Find where the given text appears and provide that cell's center as (X, Y) coordinate. 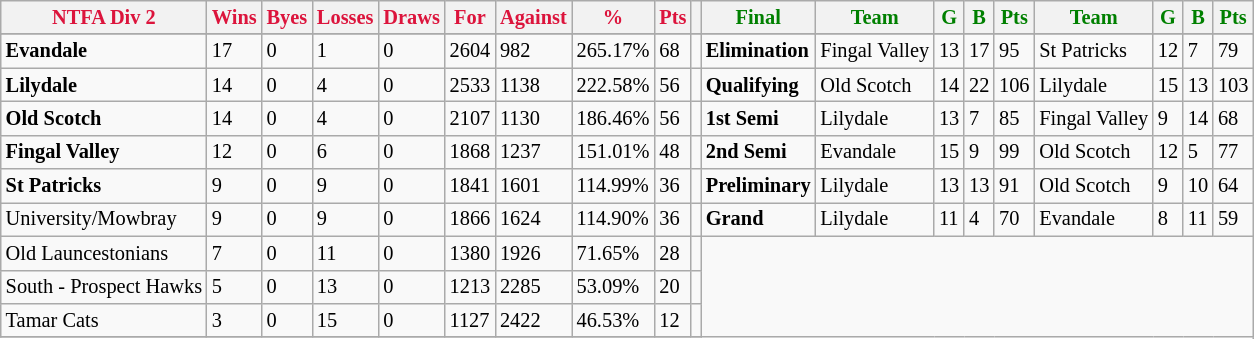
106 (1014, 85)
Preliminary (758, 186)
20 (672, 287)
265.17% (614, 51)
2nd Semi (758, 152)
95 (1014, 51)
2422 (534, 320)
NTFA Div 2 (104, 17)
% (614, 17)
1213 (470, 287)
22 (979, 85)
Final (758, 17)
Grand (758, 219)
982 (534, 51)
1237 (534, 152)
48 (672, 152)
8 (1168, 219)
70 (1014, 219)
1926 (534, 253)
114.99% (614, 186)
1138 (534, 85)
Draws (411, 17)
3 (234, 320)
1130 (534, 118)
2533 (470, 85)
1624 (534, 219)
South - Prospect Hawks (104, 287)
Old Launcestonians (104, 253)
1 (345, 51)
186.46% (614, 118)
1127 (470, 320)
46.53% (614, 320)
99 (1014, 152)
1866 (470, 219)
6 (345, 152)
59 (1233, 219)
Qualifying (758, 85)
85 (1014, 118)
1380 (470, 253)
2604 (470, 51)
71.65% (614, 253)
79 (1233, 51)
222.58% (614, 85)
53.09% (614, 287)
10 (1198, 186)
Byes (287, 17)
1841 (470, 186)
1601 (534, 186)
Elimination (758, 51)
151.01% (614, 152)
103 (1233, 85)
1868 (470, 152)
28 (672, 253)
Against (534, 17)
77 (1233, 152)
2285 (534, 287)
91 (1014, 186)
Tamar Cats (104, 320)
64 (1233, 186)
1st Semi (758, 118)
114.90% (614, 219)
Wins (234, 17)
Losses (345, 17)
2107 (470, 118)
For (470, 17)
University/Mowbray (104, 219)
